Return (X, Y) of the center of cell containing provided text 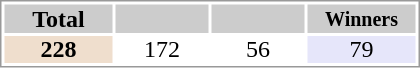
Winners (362, 18)
228 (58, 50)
56 (258, 50)
Total (58, 18)
172 (162, 50)
79 (362, 50)
